Identify which cell holds the provided text, then report its [X, Y] central coordinate. 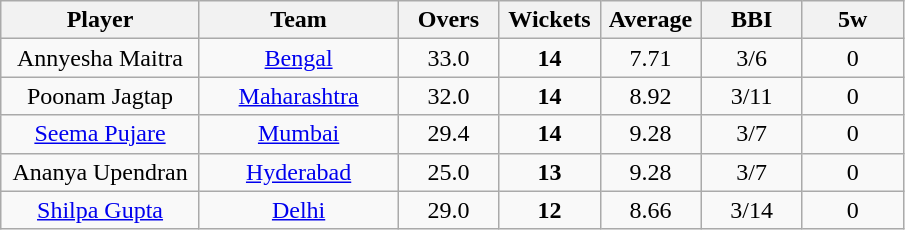
8.66 [650, 210]
Maharashtra [298, 96]
7.71 [650, 58]
Seema Pujare [100, 134]
Delhi [298, 210]
Shilpa Gupta [100, 210]
Average [650, 20]
Ananya Upendran [100, 172]
3/6 [752, 58]
29.4 [448, 134]
Wickets [550, 20]
29.0 [448, 210]
Poonam Jagtap [100, 96]
3/14 [752, 210]
8.92 [650, 96]
Player [100, 20]
Bengal [298, 58]
25.0 [448, 172]
Mumbai [298, 134]
Overs [448, 20]
3/11 [752, 96]
Team [298, 20]
13 [550, 172]
BBI [752, 20]
32.0 [448, 96]
Annyesha Maitra [100, 58]
12 [550, 210]
33.0 [448, 58]
5w [852, 20]
Hyderabad [298, 172]
